Output the [X, Y] coordinate of the center of the cell containing the given text.  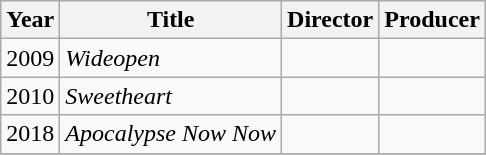
Producer [432, 20]
Year [30, 20]
Title [171, 20]
Wideopen [171, 58]
Sweetheart [171, 96]
Director [330, 20]
Apocalypse Now Now [171, 134]
2018 [30, 134]
2010 [30, 96]
2009 [30, 58]
